Identify which cell holds the provided text, then report its [X, Y] central coordinate. 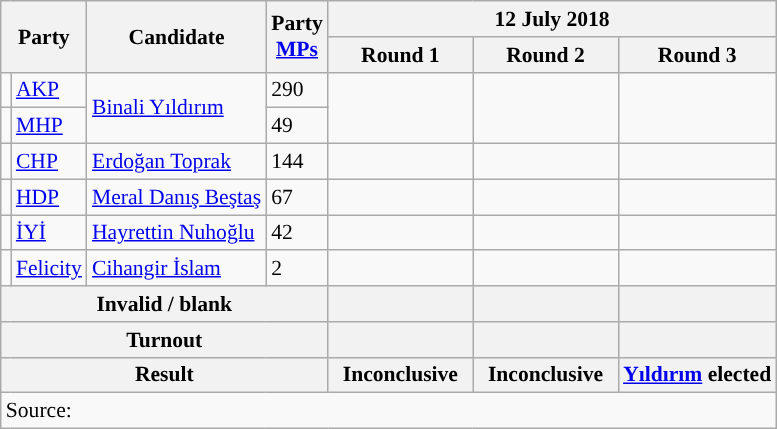
Turnout [164, 340]
2 [297, 269]
12 July 2018 [552, 19]
49 [297, 126]
İYİ [49, 233]
Source: [389, 411]
CHP [49, 162]
Round 2 [546, 55]
67 [297, 197]
Round 1 [400, 55]
Candidate [176, 36]
Felicity [49, 269]
Yıldırım elected [697, 375]
Hayrettin Nuhoğlu [176, 233]
144 [297, 162]
Result [164, 375]
290 [297, 90]
MHP [49, 126]
AKP [49, 90]
Binali Yıldırım [176, 108]
Meral Danış Beştaş [176, 197]
Invalid / blank [164, 304]
Erdoğan Toprak [176, 162]
Party [44, 36]
HDP [49, 197]
42 [297, 233]
PartyMPs [297, 36]
Cihangir İslam [176, 269]
Round 3 [697, 55]
